Detect which cell encompasses the target text, then output its [X, Y] center coordinate. 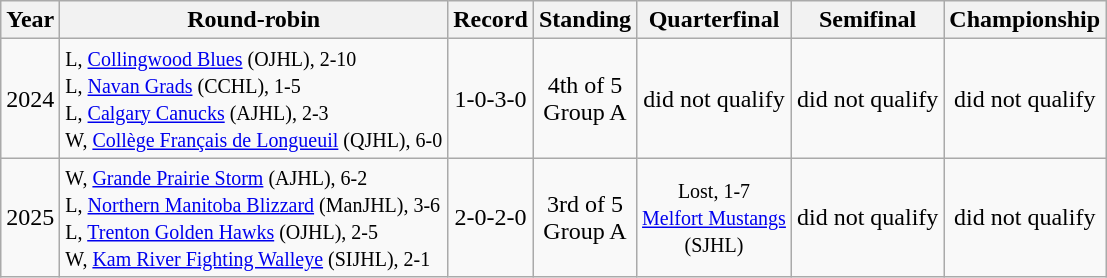
2025 [30, 218]
2024 [30, 98]
Standing [584, 20]
Semifinal [867, 20]
Record [491, 20]
3rd of 5 Group A [584, 218]
1-0-3-0 [491, 98]
Lost, 1-7Melfort Mustangs (SJHL) [714, 218]
2-0-2-0 [491, 218]
Quarterfinal [714, 20]
Round-robin [254, 20]
Championship [1025, 20]
L, Collingwood Blues (OJHL), 2-10L, Navan Grads (CCHL), 1-5L, Calgary Canucks (AJHL), 2-3W, Collège Français de Longueuil (QJHL), 6-0 [254, 98]
Year [30, 20]
4th of 5 Group A [584, 98]
